Determine the (X, Y) coordinate at the center of the cell enclosing the given text.  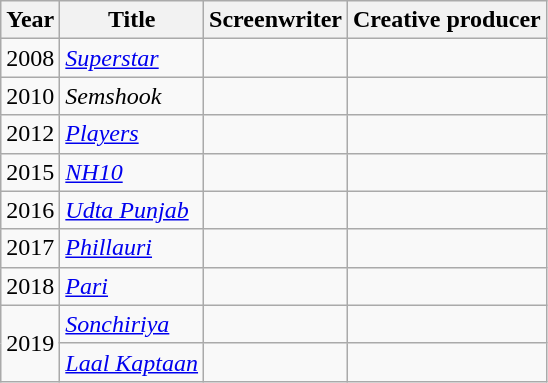
Semshook (132, 96)
2010 (30, 96)
Pari (132, 286)
Udta Punjab (132, 210)
2016 (30, 210)
2015 (30, 172)
2018 (30, 286)
2019 (30, 343)
Creative producer (446, 20)
Players (132, 134)
Screenwriter (276, 20)
Laal Kaptaan (132, 362)
Phillauri (132, 248)
Superstar (132, 58)
2017 (30, 248)
Year (30, 20)
Sonchiriya (132, 324)
Title (132, 20)
2008 (30, 58)
2012 (30, 134)
NH10 (132, 172)
